Identify which cell holds the provided text, then report its [X, Y] central coordinate. 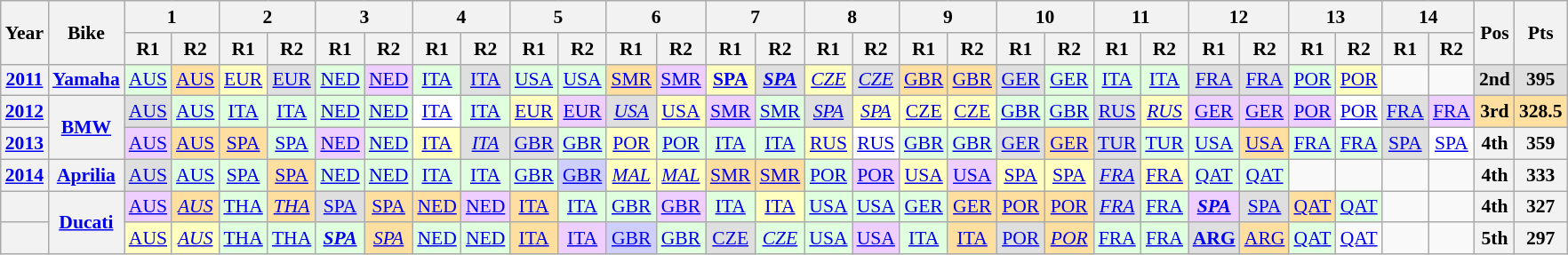
3 [364, 17]
328.5 [1541, 112]
2014 [25, 175]
9 [948, 17]
Yamaha [86, 80]
2013 [25, 144]
4 [460, 17]
14 [1428, 17]
Year [25, 32]
Aprilia [86, 175]
327 [1541, 207]
8 [852, 17]
2012 [25, 112]
2011 [25, 80]
Bike [86, 32]
359 [1541, 144]
6 [656, 17]
395 [1541, 80]
1 [172, 17]
5th [1495, 239]
3rd [1495, 112]
Ducati [86, 222]
7 [756, 17]
333 [1541, 175]
11 [1141, 17]
BMW [86, 128]
12 [1239, 17]
Pos [1495, 32]
13 [1335, 17]
10 [1045, 17]
5 [558, 17]
2nd [1495, 80]
2 [267, 17]
297 [1541, 239]
Pts [1541, 32]
